Capture the cell that displays the provided text and extract its [x, y] central coordinate. 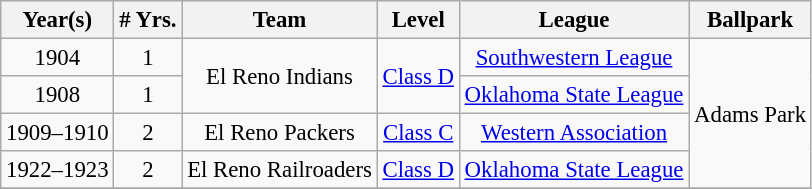
El Reno Railroaders [280, 170]
1904 [58, 58]
Southwestern League [574, 58]
League [574, 20]
El Reno Packers [280, 133]
Year(s) [58, 20]
Team [280, 20]
Adams Park [750, 114]
1908 [58, 95]
Western Association [574, 133]
El Reno Indians [280, 76]
Ballpark [750, 20]
Class C [418, 133]
1922–1923 [58, 170]
Level [418, 20]
# Yrs. [148, 20]
1909–1910 [58, 133]
